Scan for the cell matching the given text and deliver its [x, y] coordinate at center. 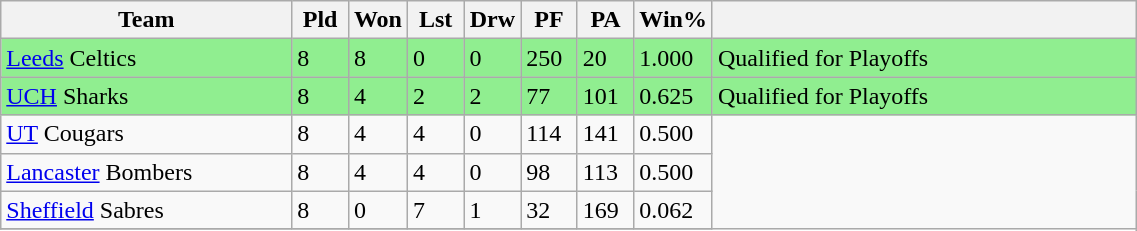
169 [606, 210]
UT Cougars [146, 134]
1 [492, 210]
PF [550, 20]
Lancaster Bombers [146, 172]
32 [550, 210]
77 [550, 96]
Sheffield Sabres [146, 210]
Drw [492, 20]
98 [550, 172]
UCH Sharks [146, 96]
250 [550, 58]
Pld [320, 20]
Win% [674, 20]
Lst [436, 20]
0.625 [674, 96]
1.000 [674, 58]
7 [436, 210]
141 [606, 134]
0.062 [674, 210]
101 [606, 96]
20 [606, 58]
114 [550, 134]
113 [606, 172]
PA [606, 20]
Won [378, 20]
Team [146, 20]
Leeds Celtics [146, 58]
